Provide the (x, y) coordinate of the cell's center where the given text is located.  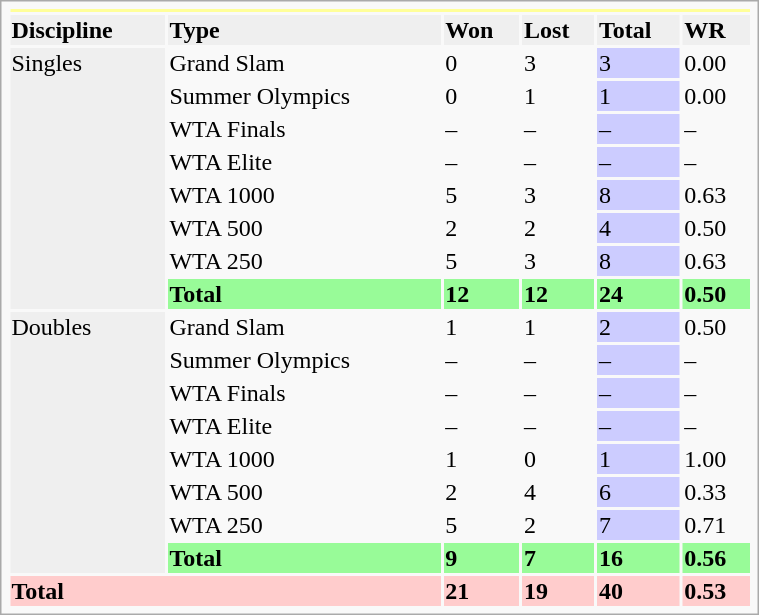
19 (559, 591)
0.33 (716, 492)
Won (482, 30)
6 (638, 492)
0.56 (716, 558)
Singles (88, 178)
Type (304, 30)
21 (482, 591)
40 (638, 591)
0.71 (716, 525)
1.00 (716, 459)
Doubles (88, 442)
9 (482, 558)
0.53 (716, 591)
Discipline (88, 30)
WR (716, 30)
24 (638, 294)
16 (638, 558)
Lost (559, 30)
